From the cell containing the given text, extract its center point as (X, Y) coordinate. 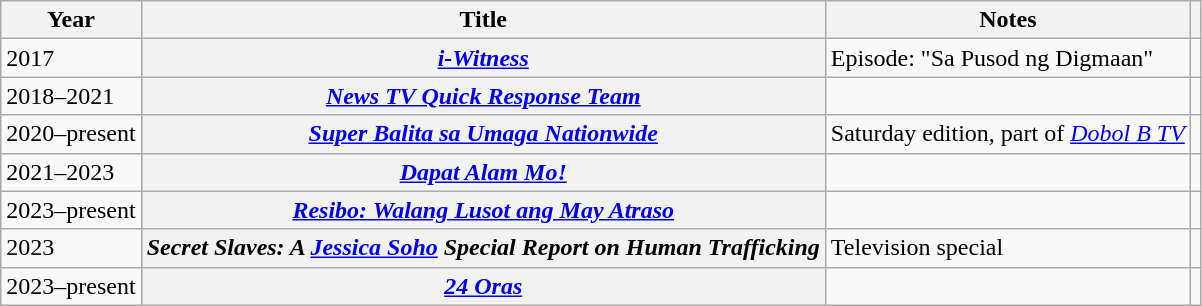
Secret Slaves: A Jessica Soho Special Report on Human Trafficking (483, 248)
2017 (71, 58)
2018–2021 (71, 96)
Notes (1008, 20)
Super Balita sa Umaga Nationwide (483, 134)
2023 (71, 248)
2020–present (71, 134)
Year (71, 20)
2021–2023 (71, 172)
Saturday edition, part of Dobol B TV (1008, 134)
24 Oras (483, 286)
i-Witness (483, 58)
Resibo: Walang Lusot ang May Atraso (483, 210)
Title (483, 20)
Dapat Alam Mo! (483, 172)
Television special (1008, 248)
News TV Quick Response Team (483, 96)
Episode: "Sa Pusod ng Digmaan" (1008, 58)
